Search for the cell housing the specified text and yield its [x, y] center coordinate. 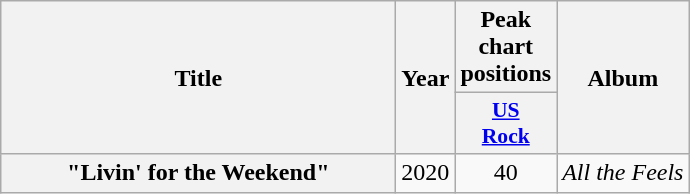
All the Feels [623, 173]
2020 [426, 173]
Album [623, 78]
40 [506, 173]
Title [198, 78]
USRock [506, 124]
"Livin' for the Weekend" [198, 173]
Peak chart positions [506, 47]
Year [426, 78]
